Output the [x, y] coordinate of the center of the cell containing the given text.  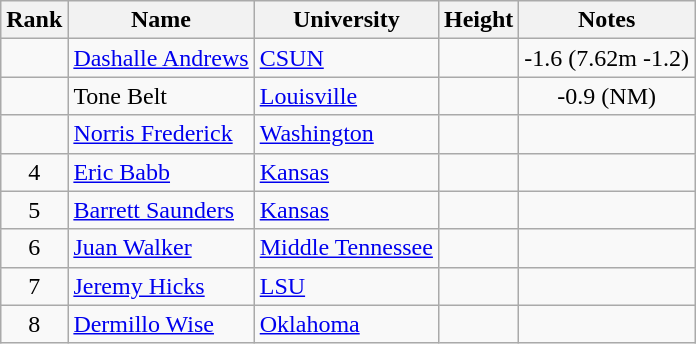
Louisville [346, 96]
Dermillo Wise [161, 324]
Barrett Saunders [161, 210]
Washington [346, 134]
Rank [34, 20]
University [346, 20]
Jeremy Hicks [161, 286]
Oklahoma [346, 324]
Tone Belt [161, 96]
5 [34, 210]
8 [34, 324]
Norris Frederick [161, 134]
Eric Babb [161, 172]
LSU [346, 286]
-0.9 (NM) [607, 96]
Notes [607, 20]
6 [34, 248]
7 [34, 286]
Height [478, 20]
Name [161, 20]
4 [34, 172]
Middle Tennessee [346, 248]
Juan Walker [161, 248]
CSUN [346, 58]
-1.6 (7.62m -1.2) [607, 58]
Dashalle Andrews [161, 58]
